Locate the cell with the specified text and output its [X, Y] center coordinate. 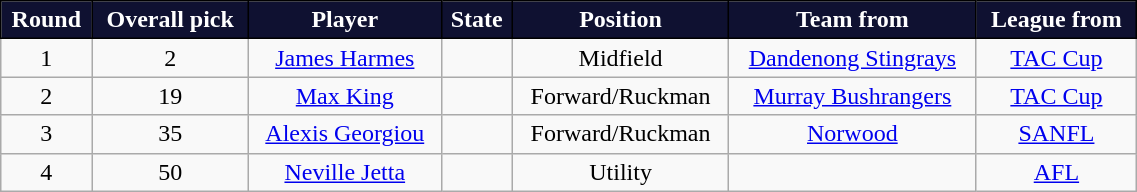
Alexis Georgiou [345, 134]
Dandenong Stingrays [852, 58]
Overall pick [170, 20]
State [476, 20]
Team from [852, 20]
4 [46, 172]
50 [170, 172]
Position [620, 20]
SANFL [1056, 134]
Utility [620, 172]
Max King [345, 96]
Murray Bushrangers [852, 96]
Midfield [620, 58]
AFL [1056, 172]
19 [170, 96]
Round [46, 20]
35 [170, 134]
3 [46, 134]
Neville Jetta [345, 172]
1 [46, 58]
James Harmes [345, 58]
League from [1056, 20]
Norwood [852, 134]
Player [345, 20]
